From the cell containing the given text, extract its center point as (X, Y) coordinate. 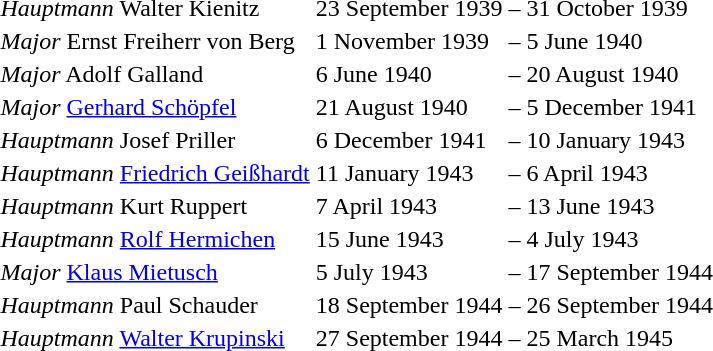
11 January 1943 (409, 173)
7 April 1943 (409, 206)
21 August 1940 (409, 107)
15 June 1943 (409, 239)
1 November 1939 (409, 41)
5 July 1943 (409, 272)
6 June 1940 (409, 74)
18 September 1944 (409, 305)
6 December 1941 (409, 140)
